Return the [x, y] coordinate for the center point of the cell that contains the specified text.  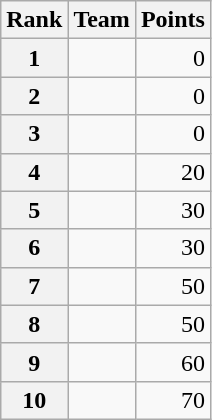
2 [34, 96]
Team [102, 20]
6 [34, 248]
70 [172, 400]
4 [34, 172]
9 [34, 362]
3 [34, 134]
Points [172, 20]
60 [172, 362]
1 [34, 58]
10 [34, 400]
7 [34, 286]
Rank [34, 20]
8 [34, 324]
20 [172, 172]
5 [34, 210]
